Detect which cell encompasses the target text, then output its (X, Y) center coordinate. 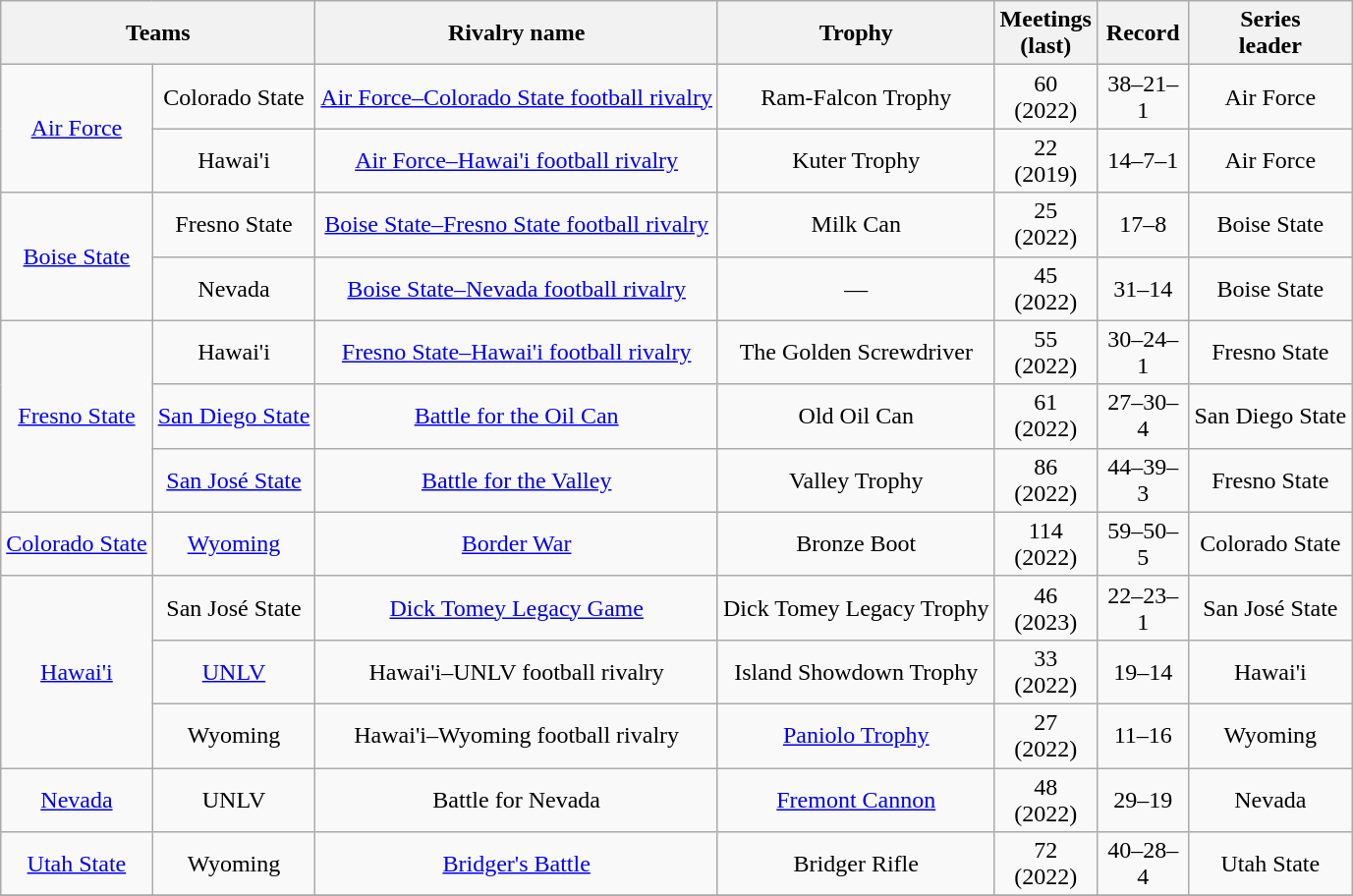
Battle for the Oil Can (517, 417)
29–19 (1143, 800)
Kuter Trophy (856, 161)
30–24–1 (1143, 352)
Bridger Rifle (856, 865)
Battle for Nevada (517, 800)
Paniolo Trophy (856, 735)
Ram-Falcon Trophy (856, 96)
— (856, 289)
114(2022) (1045, 544)
Valley Trophy (856, 479)
Air Force–Colorado State football rivalry (517, 96)
Meetings(last) (1045, 33)
25(2022) (1045, 224)
Milk Can (856, 224)
38–21–1 (1143, 96)
Island Showdown Trophy (856, 672)
44–39–3 (1143, 479)
The Golden Screwdriver (856, 352)
Air Force–Hawai'i football rivalry (517, 161)
40–28–4 (1143, 865)
59–50–5 (1143, 544)
27–30–4 (1143, 417)
86(2022) (1045, 479)
Boise State–Fresno State football rivalry (517, 224)
11–16 (1143, 735)
Seriesleader (1270, 33)
55(2022) (1045, 352)
60(2022) (1045, 96)
Bridger's Battle (517, 865)
Old Oil Can (856, 417)
Battle for the Valley (517, 479)
33(2022) (1045, 672)
Hawai'i–Wyoming football rivalry (517, 735)
Bronze Boot (856, 544)
Fresno State–Hawai'i football rivalry (517, 352)
Fremont Cannon (856, 800)
Dick Tomey Legacy Game (517, 607)
45(2022) (1045, 289)
72(2022) (1045, 865)
19–14 (1143, 672)
48(2022) (1045, 800)
17–8 (1143, 224)
22(2019) (1045, 161)
Border War (517, 544)
27(2022) (1045, 735)
31–14 (1143, 289)
Record (1143, 33)
Trophy (856, 33)
46(2023) (1045, 607)
Hawai'i–UNLV football rivalry (517, 672)
22–23–1 (1143, 607)
Boise State–Nevada football rivalry (517, 289)
Rivalry name (517, 33)
Dick Tomey Legacy Trophy (856, 607)
14–7–1 (1143, 161)
61(2022) (1045, 417)
Teams (158, 33)
